For the text-containing cell, return its midpoint in (X, Y) coordinate format. 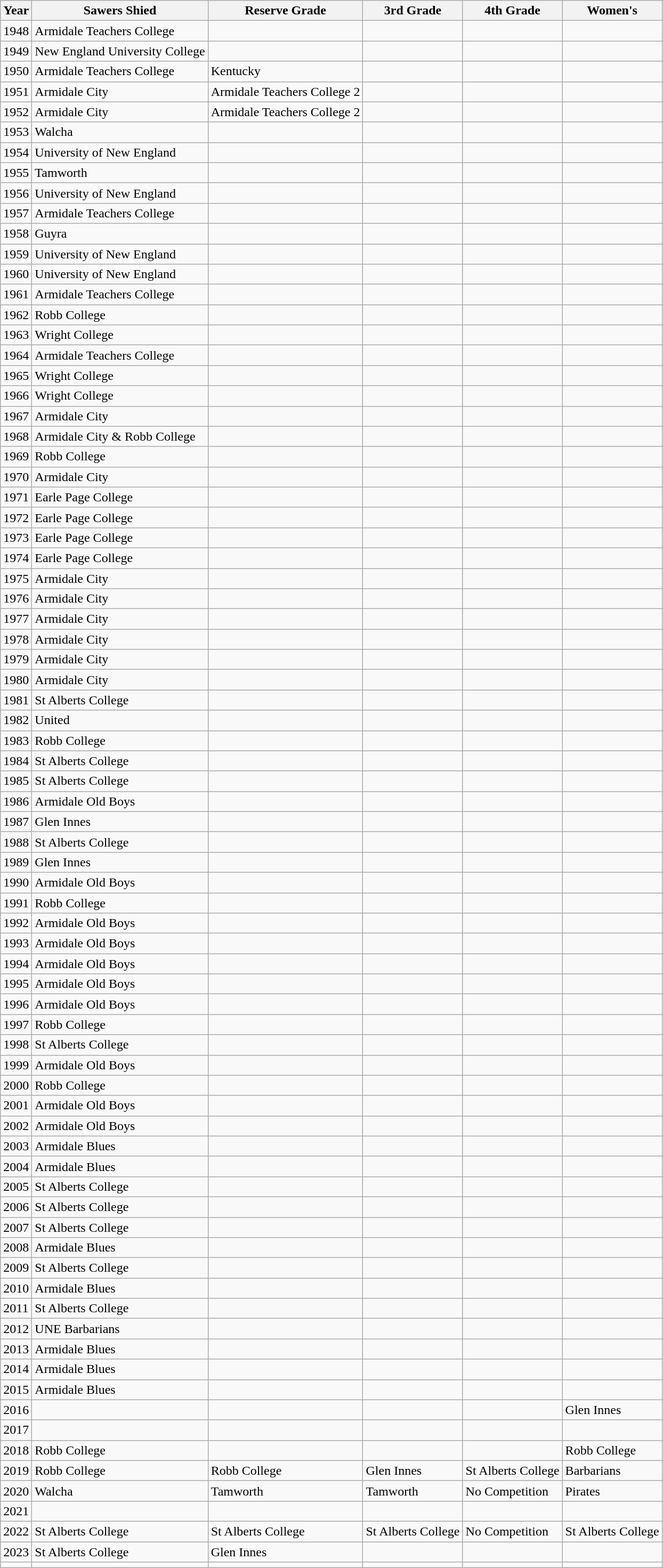
2001 (16, 1106)
1950 (16, 71)
2008 (16, 1248)
1985 (16, 781)
2019 (16, 1470)
UNE Barbarians (120, 1329)
1995 (16, 984)
Armidale City & Robb College (120, 436)
1990 (16, 882)
New England University College (120, 51)
Year (16, 11)
Guyra (120, 233)
1964 (16, 355)
1961 (16, 295)
1997 (16, 1025)
1983 (16, 741)
Barbarians (612, 1470)
1984 (16, 761)
Sawers Shied (120, 11)
1962 (16, 315)
1972 (16, 517)
2004 (16, 1166)
1957 (16, 213)
1986 (16, 801)
2005 (16, 1187)
1952 (16, 112)
1993 (16, 944)
1999 (16, 1065)
2020 (16, 1491)
1989 (16, 862)
1975 (16, 578)
2011 (16, 1309)
1948 (16, 31)
2013 (16, 1349)
1991 (16, 903)
1954 (16, 152)
1977 (16, 619)
1969 (16, 457)
1968 (16, 436)
1958 (16, 233)
1978 (16, 639)
1976 (16, 599)
1953 (16, 132)
2010 (16, 1288)
1996 (16, 1004)
2006 (16, 1207)
1994 (16, 964)
1987 (16, 822)
1959 (16, 254)
2015 (16, 1390)
1971 (16, 497)
Women's (612, 11)
2007 (16, 1227)
2022 (16, 1531)
3rd Grade (413, 11)
2009 (16, 1268)
United (120, 720)
1979 (16, 660)
1992 (16, 923)
1960 (16, 274)
1963 (16, 335)
Reserve Grade (286, 11)
1981 (16, 700)
1982 (16, 720)
2000 (16, 1085)
1998 (16, 1045)
1970 (16, 477)
Pirates (612, 1491)
1949 (16, 51)
1966 (16, 396)
2003 (16, 1146)
4th Grade (513, 11)
1965 (16, 376)
2023 (16, 1552)
2016 (16, 1410)
1973 (16, 538)
2018 (16, 1450)
2021 (16, 1511)
2002 (16, 1126)
1955 (16, 173)
1988 (16, 842)
1956 (16, 193)
2017 (16, 1430)
2014 (16, 1369)
1980 (16, 680)
1967 (16, 416)
Kentucky (286, 71)
2012 (16, 1329)
1974 (16, 558)
1951 (16, 92)
